Provide the [X, Y] coordinate of the cell's center where the given text is located.  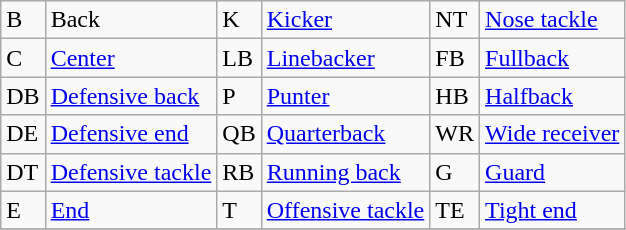
T [239, 210]
G [455, 172]
B [23, 20]
Linebacker [346, 58]
Center [131, 58]
End [131, 210]
E [23, 210]
Nose tackle [552, 20]
FB [455, 58]
TE [455, 210]
C [23, 58]
HB [455, 96]
Fullback [552, 58]
Back [131, 20]
K [239, 20]
Kicker [346, 20]
Defensive tackle [131, 172]
Wide receiver [552, 134]
Defensive end [131, 134]
WR [455, 134]
NT [455, 20]
P [239, 96]
Offensive tackle [346, 210]
LB [239, 58]
DB [23, 96]
RB [239, 172]
Quarterback [346, 134]
Punter [346, 96]
Defensive back [131, 96]
Guard [552, 172]
Tight end [552, 210]
QB [239, 134]
DE [23, 134]
Halfback [552, 96]
Running back [346, 172]
DT [23, 172]
